Capture the cell that displays the provided text and extract its [X, Y] central coordinate. 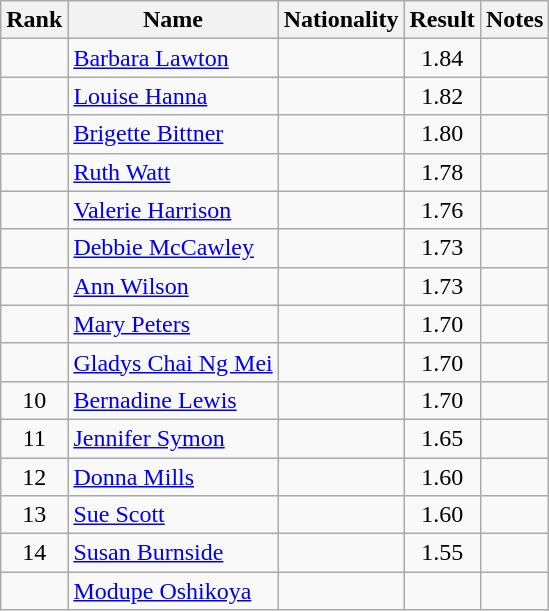
Ann Wilson [173, 286]
Mary Peters [173, 324]
Brigette Bittner [173, 134]
Rank [34, 20]
Valerie Harrison [173, 210]
1.84 [442, 58]
1.55 [442, 553]
1.78 [442, 172]
Susan Burnside [173, 553]
Notes [514, 20]
Debbie McCawley [173, 248]
Donna Mills [173, 477]
12 [34, 477]
1.82 [442, 96]
1.76 [442, 210]
Sue Scott [173, 515]
Louise Hanna [173, 96]
Ruth Watt [173, 172]
1.80 [442, 134]
Bernadine Lewis [173, 400]
Jennifer Symon [173, 438]
1.65 [442, 438]
Modupe Oshikoya [173, 591]
13 [34, 515]
Result [442, 20]
Gladys Chai Ng Mei [173, 362]
10 [34, 400]
14 [34, 553]
Name [173, 20]
11 [34, 438]
Nationality [341, 20]
Barbara Lawton [173, 58]
